From the cell containing the given text, extract its center point as (x, y) coordinate. 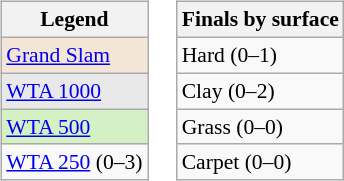
Finals by surface (260, 20)
Carpet (0–0) (260, 162)
Grand Slam (74, 55)
Grass (0–0) (260, 127)
WTA 250 (0–3) (74, 162)
Clay (0–2) (260, 91)
WTA 500 (74, 127)
Legend (74, 20)
Hard (0–1) (260, 55)
WTA 1000 (74, 91)
